Provide the [X, Y] coordinate of the cell's center where the given text is located.  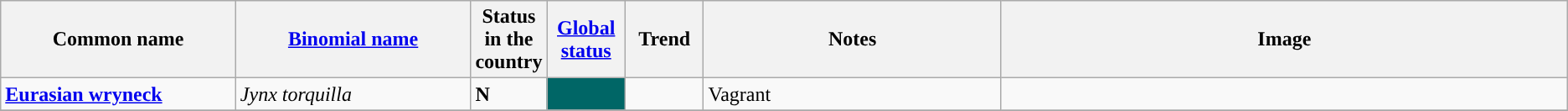
Notes [853, 40]
Image [1284, 40]
Common name [119, 40]
Vagrant [853, 94]
Global status [586, 40]
Eurasian wryneck [119, 94]
Status in the country [509, 40]
Jynx torquilla [353, 94]
Binomial name [353, 40]
N [509, 94]
Trend [664, 40]
